Determine the [X, Y] coordinate at the center of the cell enclosing the given text.  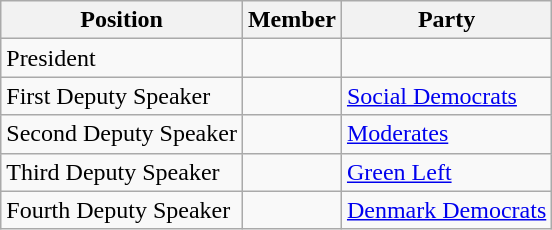
Second Deputy Speaker [122, 134]
Party [446, 20]
Position [122, 20]
President [122, 58]
Member [292, 20]
First Deputy Speaker [122, 96]
Green Left [446, 172]
Fourth Deputy Speaker [122, 210]
Denmark Democrats [446, 210]
Third Deputy Speaker [122, 172]
Social Democrats [446, 96]
Moderates [446, 134]
